Pinpoint the cell where the given text exists, returning its [X, Y] midpoint coordinate. 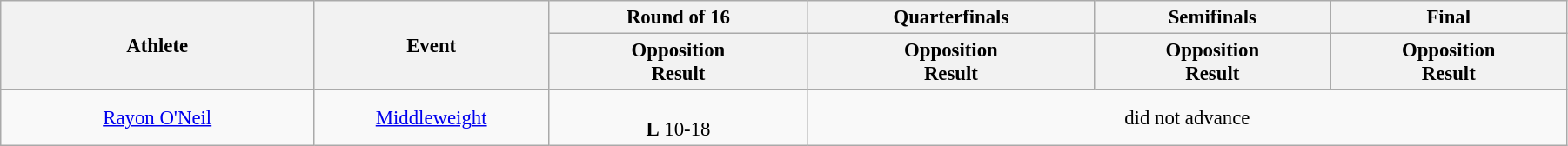
Round of 16 [679, 17]
Middleweight [432, 118]
Quarterfinals [950, 17]
did not advance [1187, 118]
Rayon O'Neil [157, 118]
L 10-18 [679, 118]
Event [432, 45]
Semifinals [1213, 17]
Final [1448, 17]
Athlete [157, 45]
